Identify which cell holds the provided text, then report its [X, Y] central coordinate. 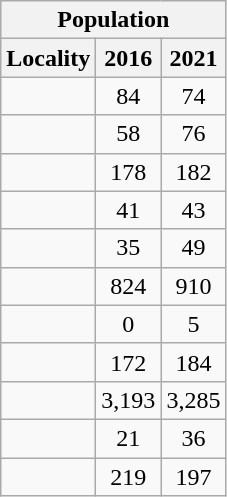
5 [194, 324]
Locality [48, 58]
2021 [194, 58]
197 [194, 477]
0 [128, 324]
58 [128, 134]
Population [114, 20]
43 [194, 210]
184 [194, 362]
2016 [128, 58]
84 [128, 96]
172 [128, 362]
41 [128, 210]
49 [194, 248]
3,285 [194, 400]
3,193 [128, 400]
219 [128, 477]
824 [128, 286]
74 [194, 96]
178 [128, 172]
76 [194, 134]
36 [194, 438]
21 [128, 438]
182 [194, 172]
910 [194, 286]
35 [128, 248]
